Capture the cell that displays the provided text and extract its (X, Y) central coordinate. 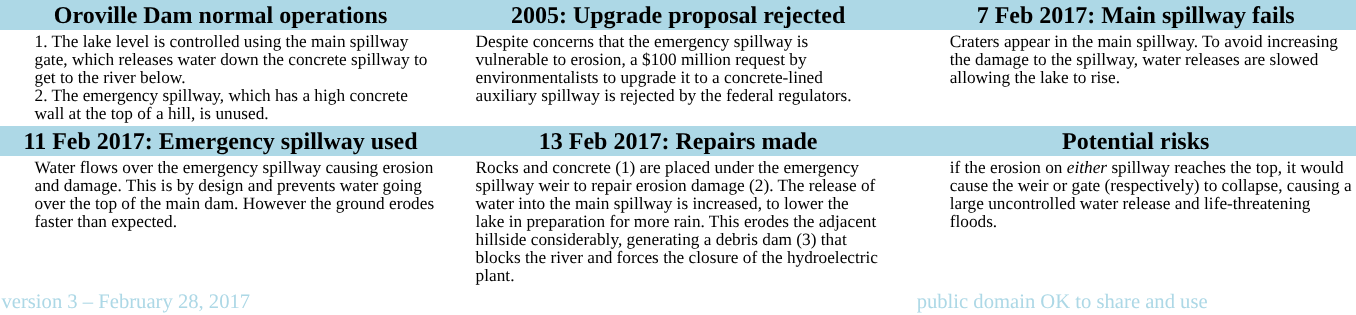
13 Feb 2017: Repairs made (678, 141)
Potential risks (1136, 141)
2005: Upgrade proposal rejected (678, 15)
Oroville Dam normal operations (220, 15)
7 Feb 2017: Main spillway fails (1136, 15)
public domain OK to share and use (1136, 302)
11 Feb 2017: Emergency spillway used (220, 141)
Craters appear in the main spillway. To avoid increasing the damage to the spillway, water releases are slowed allowing the lake to rise. (1136, 76)
version 3 – February 28, 2017 (220, 302)
